Pinpoint the cell where the given text exists, returning its (x, y) midpoint coordinate. 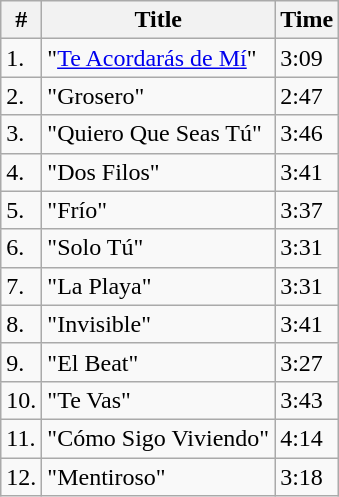
"El Beat" (158, 362)
"Mentiroso" (158, 477)
"Te Acordarás de Mí" (158, 58)
3:43 (307, 400)
3:09 (307, 58)
2. (22, 96)
12. (22, 477)
Title (158, 20)
1. (22, 58)
6. (22, 248)
3:46 (307, 134)
"Solo Tú" (158, 248)
3:27 (307, 362)
5. (22, 210)
3. (22, 134)
4. (22, 172)
9. (22, 362)
"La Playa" (158, 286)
3:18 (307, 477)
"Cómo Sigo Viviendo" (158, 438)
3:37 (307, 210)
2:47 (307, 96)
7. (22, 286)
8. (22, 324)
10. (22, 400)
11. (22, 438)
4:14 (307, 438)
"Frío" (158, 210)
Time (307, 20)
"Grosero" (158, 96)
# (22, 20)
"Dos Filos" (158, 172)
"Quiero Que Seas Tú" (158, 134)
"Te Vas" (158, 400)
"Invisible" (158, 324)
